For the text-containing cell, return its midpoint in (X, Y) coordinate format. 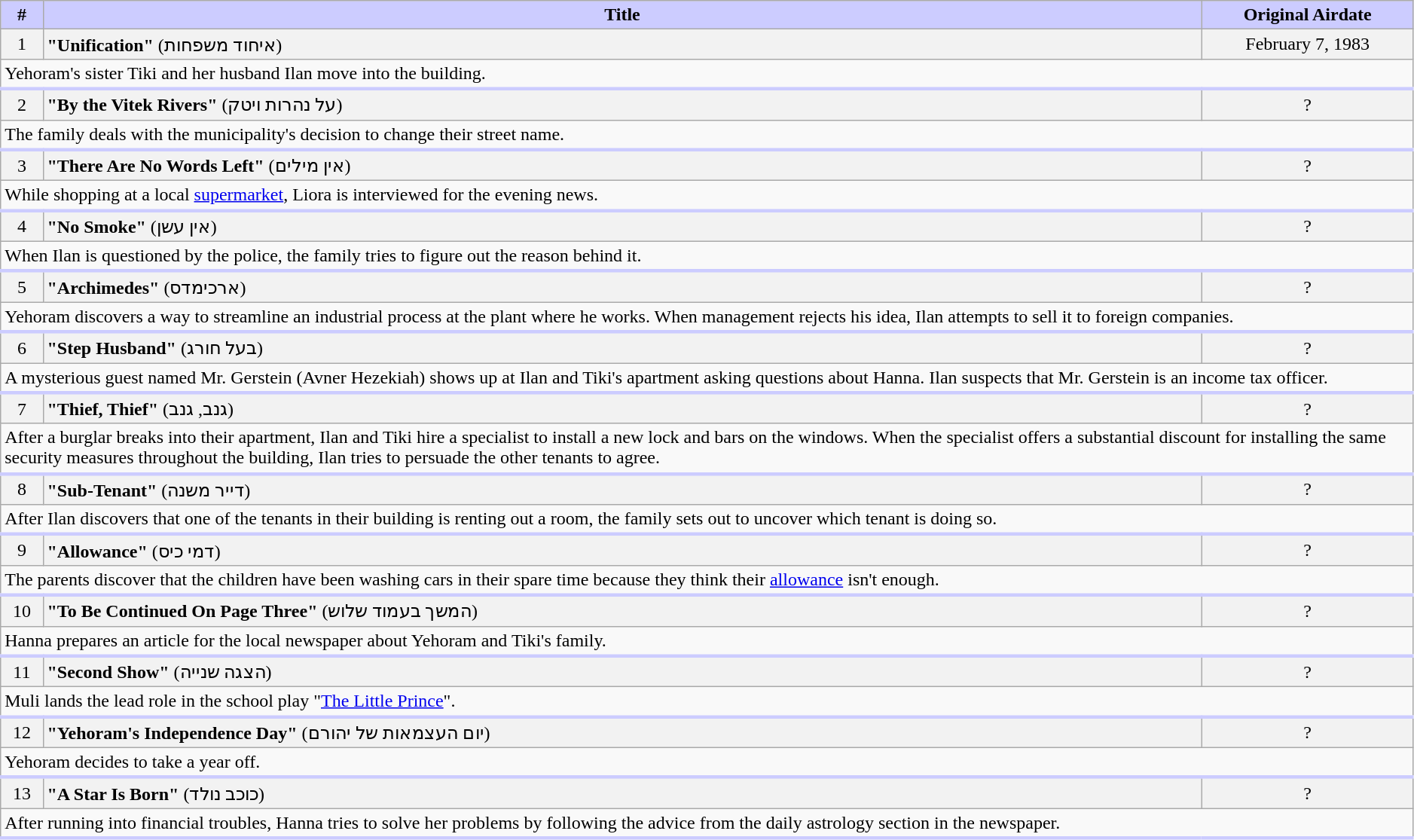
February 7, 1983 (1308, 44)
3 (22, 166)
"Second Show" (הצגה שנייה) (622, 672)
The family deals with the municipality's decision to change their street name. (707, 135)
The parents discover that the children have been washing cars in their spare time because they think their allowance isn't enough. (707, 580)
"Sub-Tenant" (דייר משנה) (622, 490)
# (22, 15)
Title (622, 15)
9 (22, 550)
"There Are No Words Left" (אין מילים) (622, 166)
6 (22, 347)
Yehoram decides to take a year off. (707, 762)
5 (22, 286)
While shopping at a local supermarket, Liora is interviewed for the evening news. (707, 196)
8 (22, 490)
"A Star Is Born" (כוכב נולד) (622, 793)
Original Airdate (1308, 15)
4 (22, 226)
After running into financial troubles, Hanna tries to solve her problems by following the advice from the daily astrology section in the newspaper. (707, 823)
"Allowance" (דמי כיס) (622, 550)
Yehoram's sister Tiki and her husband Ilan move into the building. (707, 74)
2 (22, 104)
"To Be Continued On Page Three" (המשך בעמוד שלוש) (622, 610)
After Ilan discovers that one of the tenants in their building is renting out a room, the family sets out to uncover which tenant is doing so. (707, 520)
When Ilan is questioned by the police, the family tries to figure out the reason behind it. (707, 256)
7 (22, 408)
13 (22, 793)
"Yehoram's Independence Day" (יום העצמאות של יהורם) (622, 732)
Muli lands the lead role in the school play "The Little Prince". (707, 702)
"Step Husband" (בעל חורג) (622, 347)
12 (22, 732)
"Unification" (איחוד משפחות) (622, 44)
10 (22, 610)
"Thief, Thief" (גנב, גנב) (622, 408)
1 (22, 44)
"By the Vitek Rivers" (על נהרות ויטק) (622, 104)
Hanna prepares an article for the local newspaper about Yehoram and Tiki's family. (707, 641)
11 (22, 672)
"Archimedes" (ארכימדס) (622, 286)
"No Smoke" (אין עשן) (622, 226)
